Locate the cell with the specified text and output its (X, Y) center coordinate. 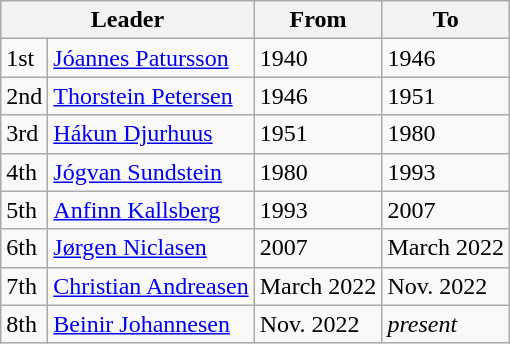
Jørgen Niclasen (151, 248)
Leader (128, 20)
From (318, 20)
present (446, 324)
7th (24, 286)
1st (24, 58)
3rd (24, 134)
2nd (24, 96)
5th (24, 210)
4th (24, 172)
1940 (318, 58)
To (446, 20)
Jógvan Sundstein (151, 172)
Hákun Djurhuus (151, 134)
6th (24, 248)
8th (24, 324)
Christian Andreasen (151, 286)
Anfinn Kallsberg (151, 210)
Jóannes Patursson (151, 58)
Thorstein Petersen (151, 96)
Beinir Johannesen (151, 324)
